Return (x, y) of the center of cell containing provided text 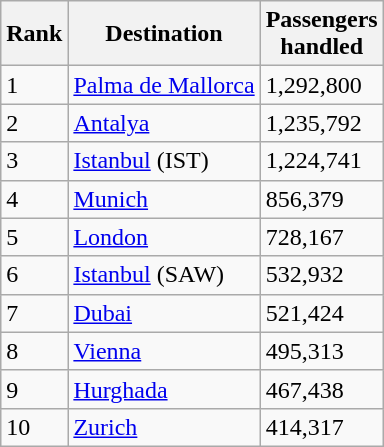
2 (34, 123)
Istanbul (SAW) (164, 275)
Destination (164, 34)
Hurghada (164, 389)
495,313 (322, 351)
London (164, 237)
Passengershandled (322, 34)
Palma de Mallorca (164, 85)
3 (34, 161)
Dubai (164, 313)
Rank (34, 34)
728,167 (322, 237)
1 (34, 85)
1,224,741 (322, 161)
467,438 (322, 389)
10 (34, 427)
6 (34, 275)
7 (34, 313)
532,932 (322, 275)
5 (34, 237)
856,379 (322, 199)
Antalya (164, 123)
521,424 (322, 313)
414,317 (322, 427)
8 (34, 351)
1,235,792 (322, 123)
Munich (164, 199)
1,292,800 (322, 85)
Vienna (164, 351)
4 (34, 199)
Zurich (164, 427)
9 (34, 389)
Istanbul (IST) (164, 161)
